Detect which cell encompasses the target text, then output its (x, y) center coordinate. 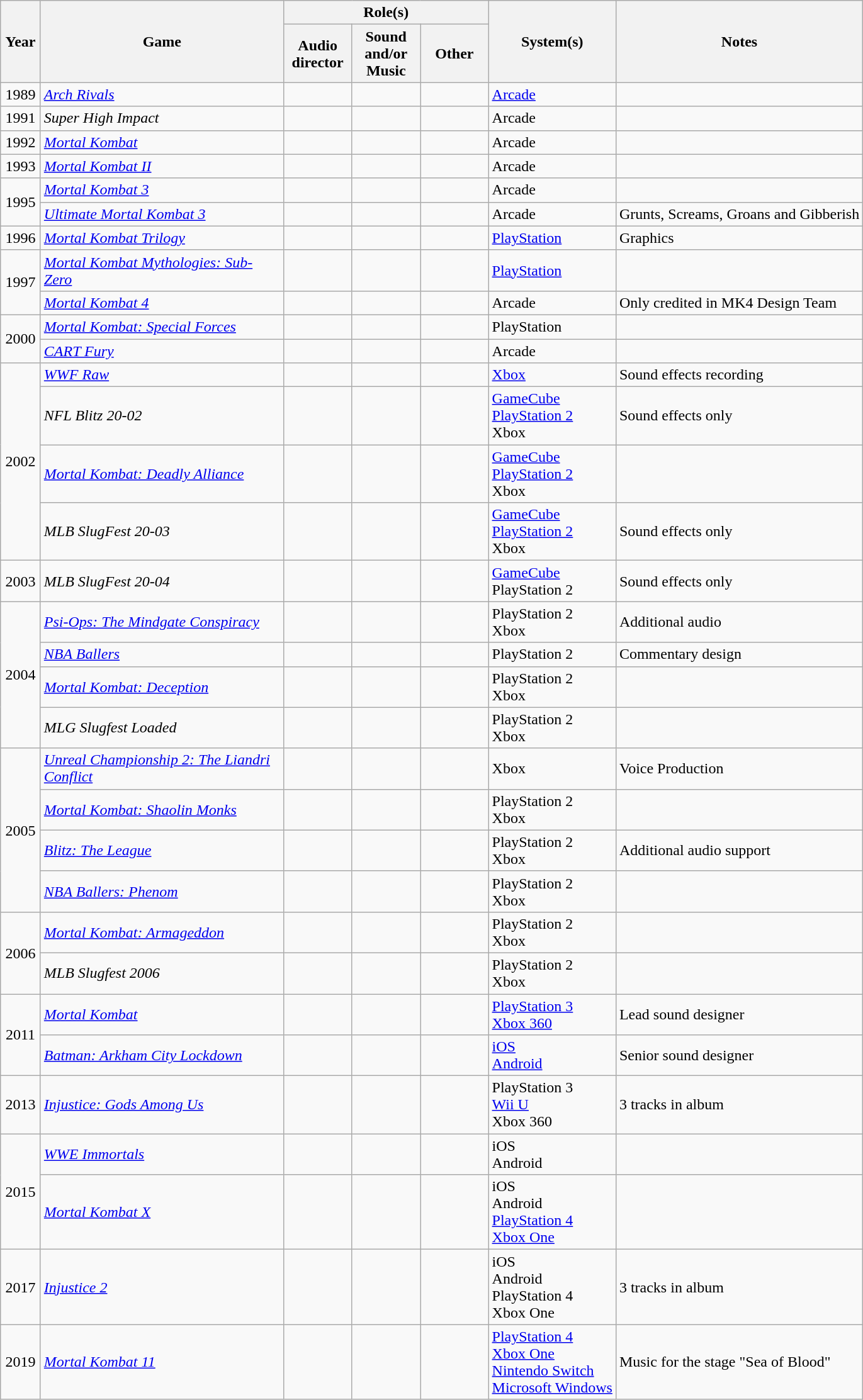
Additional audio (739, 622)
1991 (21, 118)
Role(s) (386, 13)
Batman: Arkham City Lockdown (162, 1056)
NBA Ballers (162, 654)
Commentary design (739, 654)
NBA Ballers: Phenom (162, 891)
1989 (21, 94)
Arch Rivals (162, 94)
Grunts, Screams, Groans and Gibberish (739, 214)
Ultimate Mortal Kombat 3 (162, 214)
Mortal Kombat 4 (162, 303)
1996 (21, 238)
2000 (21, 339)
NFL Blitz 20-02 (162, 416)
Injustice 2 (162, 1287)
2003 (21, 581)
WWF Raw (162, 375)
Mortal Kombat: Deception (162, 687)
Game (162, 42)
Sound effects recording (739, 375)
Blitz: The League (162, 851)
2017 (21, 1287)
Only credited in MK4 Design Team (739, 303)
Additional audio support (739, 851)
System(s) (552, 42)
Mortal Kombat: Armageddon (162, 932)
Music for the stage "Sea of Blood" (739, 1362)
Sound and/or Music (386, 53)
Other (454, 53)
Notes (739, 42)
PlayStation 3Xbox 360 (552, 1014)
Voice Production (739, 769)
Mortal Kombat: Deadly Alliance (162, 474)
2006 (21, 953)
2013 (21, 1105)
MLG Slugfest Loaded (162, 727)
Mortal Kombat Mythologies: Sub-Zero (162, 271)
Injustice: Gods Among Us (162, 1105)
1995 (21, 202)
2004 (21, 675)
2005 (21, 830)
Mortal Kombat X (162, 1212)
2019 (21, 1362)
GameCubePlayStation 2 (552, 581)
Unreal Championship 2: The Liandri Conflict (162, 769)
CART Fury (162, 350)
Mortal Kombat 11 (162, 1362)
MLB Slugfest 2006 (162, 973)
2011 (21, 1035)
Graphics (739, 238)
PlayStation 4Xbox OneNintendo SwitchMicrosoft Windows (552, 1362)
Audio director (317, 53)
MLB SlugFest 20-04 (162, 581)
Psi-Ops: The Mindgate Conspiracy (162, 622)
1993 (21, 166)
Mortal Kombat II (162, 166)
Mortal Kombat: Shaolin Monks (162, 809)
Mortal Kombat 3 (162, 190)
PlayStation 2 (552, 654)
WWE Immortals (162, 1154)
2015 (21, 1192)
PlayStation 3Wii UXbox 360 (552, 1105)
1997 (21, 282)
Mortal Kombat: Special Forces (162, 327)
Senior sound designer (739, 1056)
Lead sound designer (739, 1014)
Mortal Kombat Trilogy (162, 238)
MLB SlugFest 20-03 (162, 532)
Super High Impact (162, 118)
Year (21, 42)
1992 (21, 142)
2002 (21, 462)
